For the text-containing cell, return its midpoint in [X, Y] coordinate format. 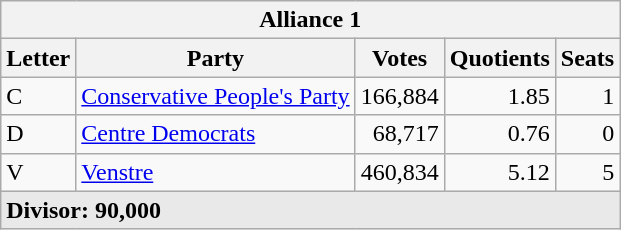
Votes [400, 58]
Alliance 1 [310, 20]
D [38, 134]
0.76 [500, 134]
166,884 [400, 96]
Centre Democrats [216, 134]
0 [587, 134]
Conservative People's Party [216, 96]
Venstre [216, 172]
C [38, 96]
460,834 [400, 172]
V [38, 172]
Divisor: 90,000 [310, 210]
1 [587, 96]
5.12 [500, 172]
Quotients [500, 58]
68,717 [400, 134]
1.85 [500, 96]
Party [216, 58]
Letter [38, 58]
Seats [587, 58]
5 [587, 172]
